Pinpoint the cell where the given text exists, returning its (x, y) midpoint coordinate. 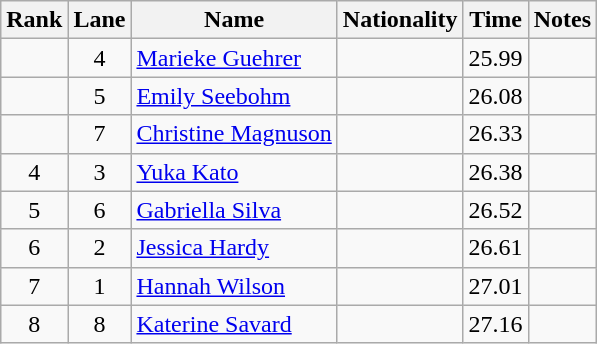
26.61 (496, 248)
Marieke Guehrer (234, 58)
Name (234, 20)
Hannah Wilson (234, 286)
25.99 (496, 58)
Katerine Savard (234, 324)
Notes (562, 20)
Rank (34, 20)
Nationality (400, 20)
26.08 (496, 96)
Emily Seebohm (234, 96)
Time (496, 20)
Gabriella Silva (234, 210)
Jessica Hardy (234, 248)
27.01 (496, 286)
Christine Magnuson (234, 134)
2 (100, 248)
26.33 (496, 134)
26.52 (496, 210)
Lane (100, 20)
1 (100, 286)
27.16 (496, 324)
Yuka Kato (234, 172)
26.38 (496, 172)
3 (100, 172)
